Capture the cell that displays the provided text and extract its [x, y] central coordinate. 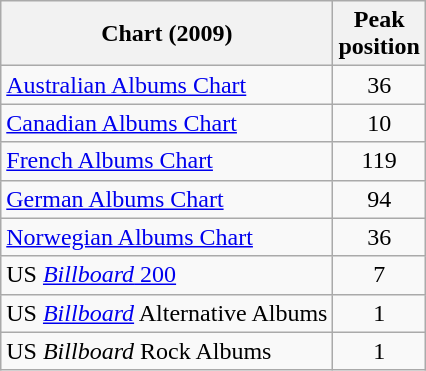
119 [379, 161]
10 [379, 123]
Canadian Albums Chart [167, 123]
94 [379, 199]
US Billboard Alternative Albums [167, 313]
German Albums Chart [167, 199]
US Billboard 200 [167, 275]
Peakposition [379, 34]
US Billboard Rock Albums [167, 351]
Australian Albums Chart [167, 85]
Norwegian Albums Chart [167, 237]
Chart (2009) [167, 34]
7 [379, 275]
French Albums Chart [167, 161]
